Search for the cell housing the specified text and yield its [x, y] center coordinate. 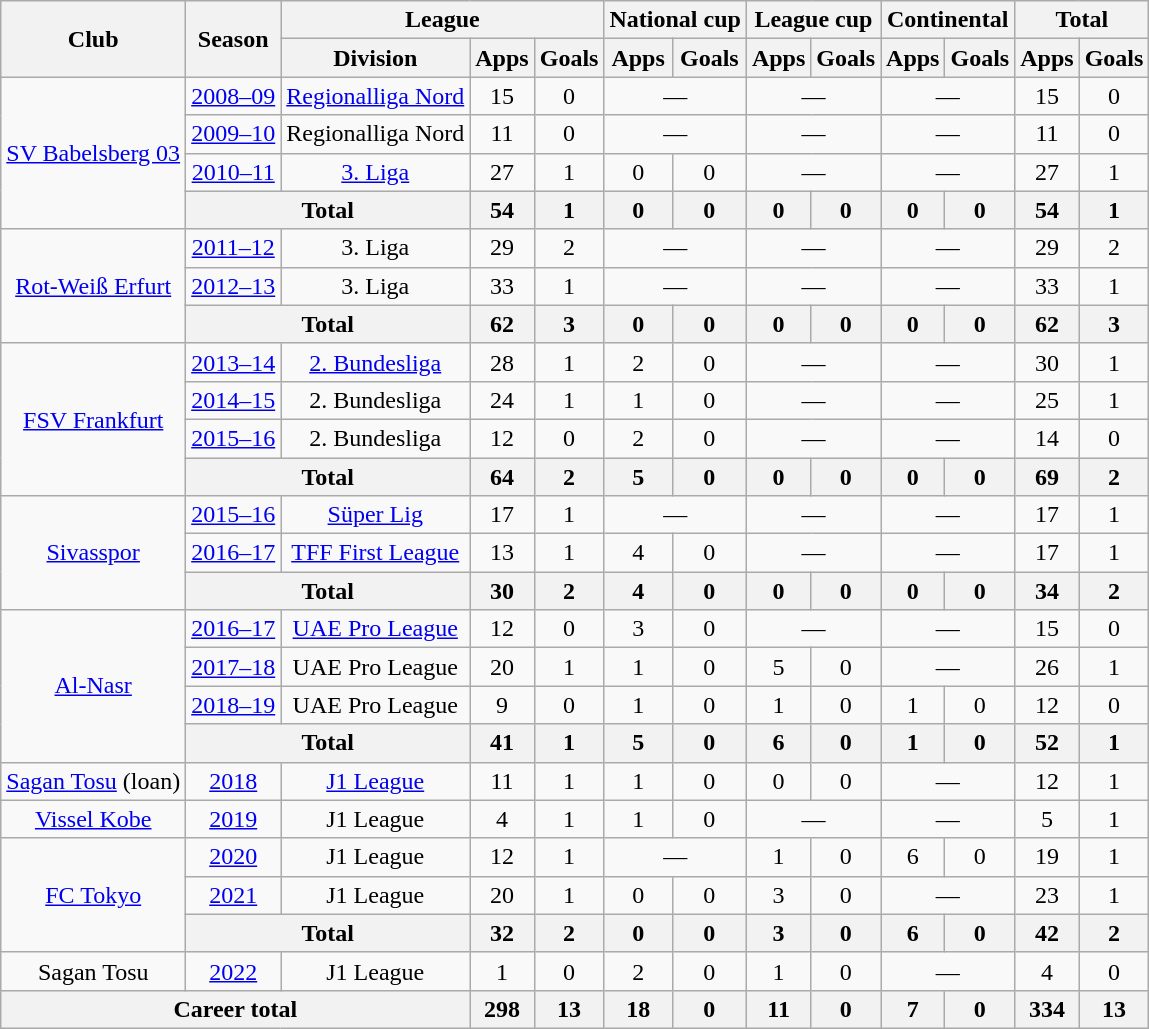
Sivasspor [94, 553]
FSV Frankfurt [94, 419]
SV Babelsberg 03 [94, 153]
2008–09 [234, 96]
TFF First League [376, 553]
34 [1047, 591]
69 [1047, 477]
Division [376, 58]
Al-Nasr [94, 686]
2022 [234, 971]
2012–13 [234, 286]
Season [234, 39]
Career total [236, 1009]
41 [502, 743]
FC Tokyo [94, 895]
9 [502, 705]
28 [502, 362]
Rot-Weiß Erfurt [94, 286]
Süper Lig [376, 515]
Club [94, 39]
7 [913, 1009]
2010–11 [234, 172]
32 [502, 933]
19 [1047, 857]
National cup [675, 20]
26 [1047, 667]
Sagan Tosu [94, 971]
18 [638, 1009]
2013–14 [234, 362]
Continental [948, 20]
League [442, 20]
Vissel Kobe [94, 819]
52 [1047, 743]
14 [1047, 438]
2020 [234, 857]
2011–12 [234, 248]
298 [502, 1009]
2014–15 [234, 400]
2019 [234, 819]
64 [502, 477]
Sagan Tosu (loan) [94, 781]
League cup [813, 20]
42 [1047, 933]
2018 [234, 781]
2017–18 [234, 667]
2009–10 [234, 134]
2021 [234, 895]
25 [1047, 400]
334 [1047, 1009]
2018–19 [234, 705]
23 [1047, 895]
24 [502, 400]
